For the text-containing cell, return its midpoint in (x, y) coordinate format. 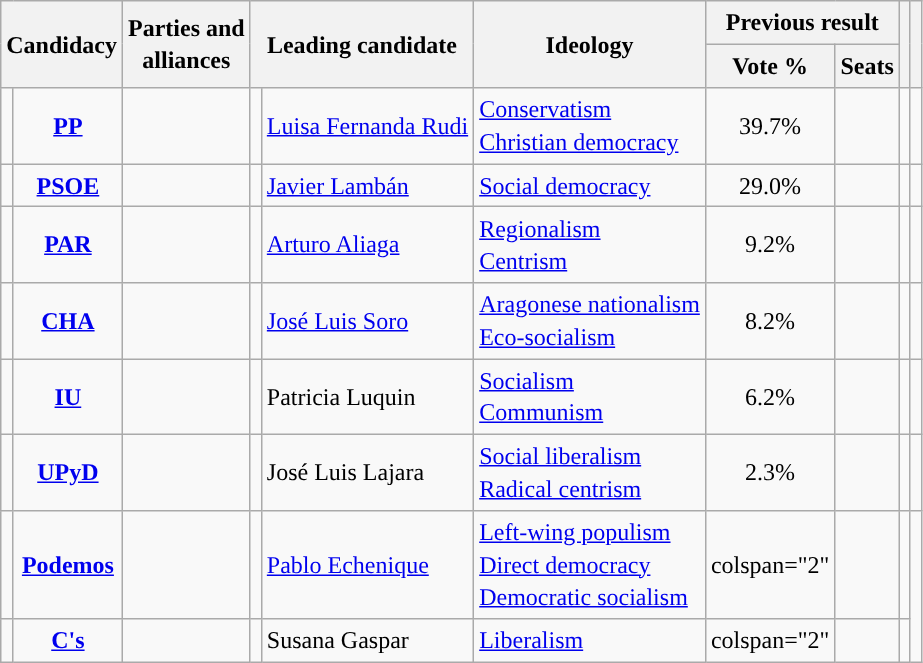
Susana Gaspar (367, 640)
Candidacy (62, 44)
SocialismCommunism (590, 397)
Luisa Fernanda Rudi (367, 126)
Social democracy (590, 186)
Ideology (590, 44)
39.7% (770, 126)
PAR (68, 245)
Leading candidate (362, 44)
Aragonese nationalismEco-socialism (590, 321)
Liberalism (590, 640)
Seats (867, 66)
Left-wing populismDirect democracyDemocratic socialism (590, 564)
Pablo Echenique (367, 564)
Vote % (770, 66)
Javier Lambán (367, 186)
PSOE (68, 186)
ConservatismChristian democracy (590, 126)
2.3% (770, 472)
Podemos (68, 564)
UPyD (68, 472)
Arturo Aliaga (367, 245)
Previous result (802, 22)
RegionalismCentrism (590, 245)
José Luis Lajara (367, 472)
Social liberalismRadical centrism (590, 472)
8.2% (770, 321)
Patricia Luquin (367, 397)
Parties andalliances (187, 44)
6.2% (770, 397)
9.2% (770, 245)
PP (68, 126)
29.0% (770, 186)
C's (68, 640)
José Luis Soro (367, 321)
CHA (68, 321)
IU (68, 397)
